Determine the (x, y) coordinate at the center of the cell enclosing the given text.  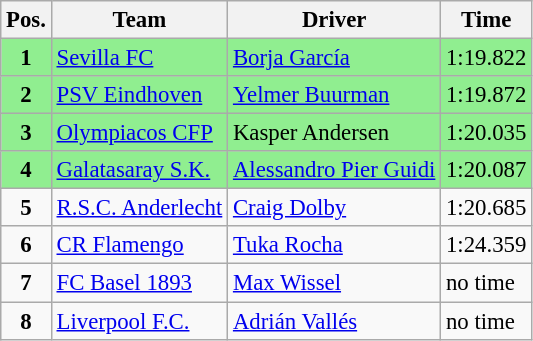
Yelmer Buurman (334, 95)
4 (26, 170)
FC Basel 1893 (139, 283)
Driver (334, 20)
7 (26, 283)
Sevilla FC (139, 58)
R.S.C. Anderlecht (139, 208)
Kasper Andersen (334, 133)
Liverpool F.C. (139, 321)
5 (26, 208)
1:24.359 (486, 245)
6 (26, 245)
1 (26, 58)
Pos. (26, 20)
1:20.035 (486, 133)
CR Flamengo (139, 245)
Team (139, 20)
1:20.087 (486, 170)
1:19.822 (486, 58)
Adrián Vallés (334, 321)
Craig Dolby (334, 208)
2 (26, 95)
3 (26, 133)
1:20.685 (486, 208)
Galatasaray S.K. (139, 170)
1:19.872 (486, 95)
8 (26, 321)
Tuka Rocha (334, 245)
PSV Eindhoven (139, 95)
Borja García (334, 58)
Max Wissel (334, 283)
Time (486, 20)
Alessandro Pier Guidi (334, 170)
Olympiacos CFP (139, 133)
